Find where the given text appears and provide that cell's center as [X, Y] coordinate. 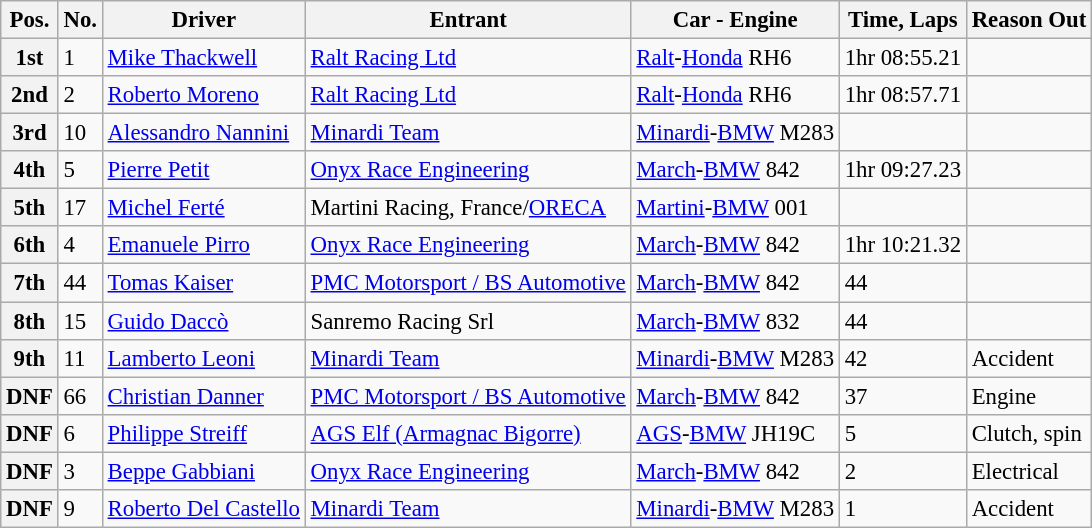
5th [30, 208]
Clutch, spin [1028, 433]
3rd [30, 133]
Sanremo Racing Srl [468, 321]
Pos. [30, 20]
11 [80, 358]
AGS Elf (Armagnac Bigorre) [468, 433]
Tomas Kaiser [204, 283]
Time, Laps [902, 20]
1hr 10:21.32 [902, 245]
Martini-BMW 001 [735, 208]
Alessandro Nannini [204, 133]
3 [80, 471]
37 [902, 396]
Engine [1028, 396]
Electrical [1028, 471]
Mike Thackwell [204, 58]
6 [80, 433]
Roberto Del Castello [204, 509]
Pierre Petit [204, 170]
Entrant [468, 20]
7th [30, 283]
No. [80, 20]
6th [30, 245]
AGS-BMW JH19C [735, 433]
1hr 08:55.21 [902, 58]
Beppe Gabbiani [204, 471]
Michel Ferté [204, 208]
1hr 09:27.23 [902, 170]
17 [80, 208]
9th [30, 358]
Martini Racing, France/ORECA [468, 208]
9 [80, 509]
Christian Danner [204, 396]
March-BMW 832 [735, 321]
15 [80, 321]
Lamberto Leoni [204, 358]
2nd [30, 95]
66 [80, 396]
Reason Out [1028, 20]
4th [30, 170]
42 [902, 358]
Philippe Streiff [204, 433]
Driver [204, 20]
Car - Engine [735, 20]
Emanuele Pirro [204, 245]
1hr 08:57.71 [902, 95]
8th [30, 321]
1st [30, 58]
10 [80, 133]
Roberto Moreno [204, 95]
Guido Daccò [204, 321]
4 [80, 245]
